Identify which cell holds the provided text, then report its [X, Y] central coordinate. 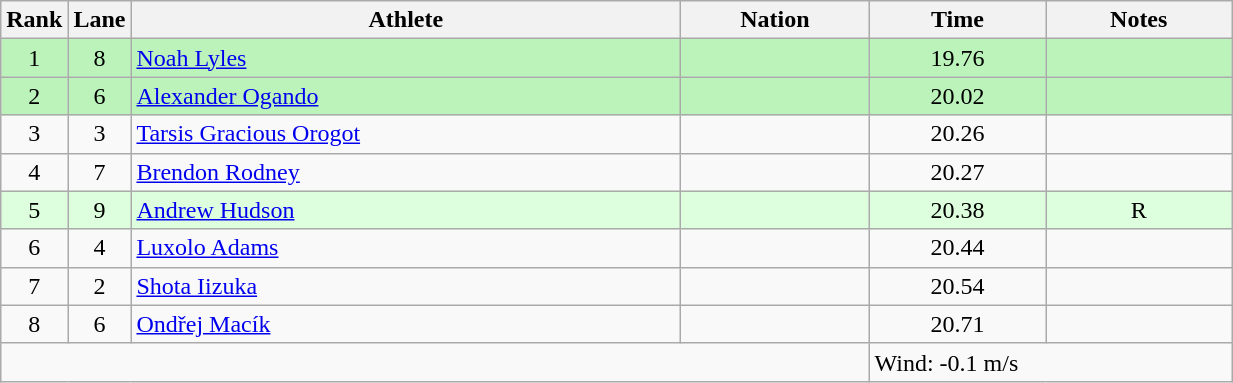
Brendon Rodney [406, 172]
Rank [34, 20]
Ondřej Macík [406, 324]
Lane [100, 20]
Noah Lyles [406, 58]
Andrew Hudson [406, 210]
9 [100, 210]
20.44 [958, 248]
Time [958, 20]
19.76 [958, 58]
Tarsis Gracious Orogot [406, 134]
20.26 [958, 134]
20.54 [958, 286]
20.71 [958, 324]
20.38 [958, 210]
R [1139, 210]
Notes [1139, 20]
Nation [775, 20]
Alexander Ogando [406, 96]
1 [34, 58]
5 [34, 210]
Luxolo Adams [406, 248]
Athlete [406, 20]
20.27 [958, 172]
Shota Iizuka [406, 286]
20.02 [958, 96]
Wind: -0.1 m/s [1050, 362]
